Extract the [x, y] coordinate from the center of the cell holding the provided text.  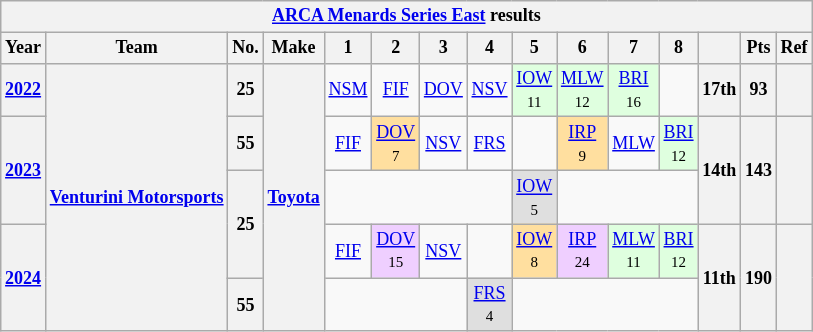
Year [24, 48]
3 [444, 48]
5 [534, 48]
Pts [759, 48]
MLW12 [582, 90]
Make [294, 48]
Team [136, 48]
143 [759, 170]
FRS [490, 144]
190 [759, 278]
IOW5 [534, 197]
93 [759, 90]
No. [246, 48]
BRI16 [634, 90]
7 [634, 48]
Venturini Motorsports [136, 197]
11th [720, 278]
4 [490, 48]
DOV15 [396, 251]
6 [582, 48]
2 [396, 48]
8 [678, 48]
IOW8 [534, 251]
1 [348, 48]
2023 [24, 170]
Toyota [294, 197]
2024 [24, 278]
IOW11 [534, 90]
Ref [794, 48]
ARCA Menards Series East results [406, 16]
14th [720, 170]
2022 [24, 90]
DOV [444, 90]
MLW [634, 144]
MLW11 [634, 251]
DOV7 [396, 144]
IRP9 [582, 144]
FRS4 [490, 305]
IRP24 [582, 251]
17th [720, 90]
NSM [348, 90]
